Extract the (X, Y) coordinate from the center of the cell holding the provided text.  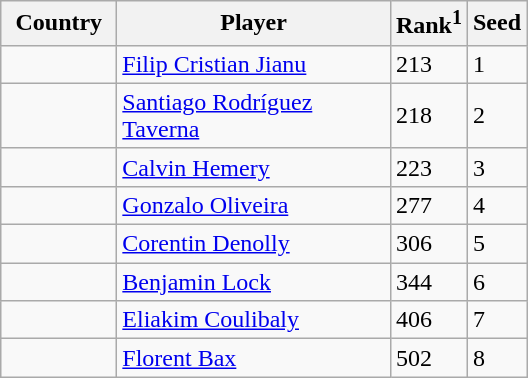
213 (428, 64)
Benjamin Lock (254, 282)
Eliakim Coulibaly (254, 320)
Player (254, 24)
Santiago Rodríguez Taverna (254, 116)
3 (496, 167)
4 (496, 205)
Country (59, 24)
223 (428, 167)
Calvin Hemery (254, 167)
2 (496, 116)
Gonzalo Oliveira (254, 205)
Filip Cristian Jianu (254, 64)
306 (428, 244)
7 (496, 320)
5 (496, 244)
344 (428, 282)
Corentin Denolly (254, 244)
218 (428, 116)
6 (496, 282)
406 (428, 320)
1 (496, 64)
502 (428, 358)
8 (496, 358)
Rank1 (428, 24)
Seed (496, 24)
Florent Bax (254, 358)
277 (428, 205)
